Find where the given text appears and provide that cell's center as [X, Y] coordinate. 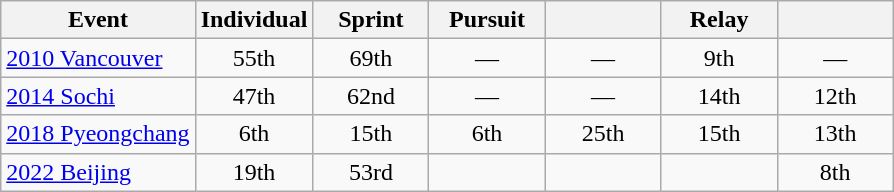
Individual [254, 20]
12th [835, 96]
69th [371, 58]
2014 Sochi [98, 96]
55th [254, 58]
47th [254, 96]
13th [835, 134]
8th [835, 172]
9th [719, 58]
62nd [371, 96]
Sprint [371, 20]
Pursuit [487, 20]
Event [98, 20]
2010 Vancouver [98, 58]
2018 Pyeongchang [98, 134]
25th [603, 134]
19th [254, 172]
2022 Beijing [98, 172]
Relay [719, 20]
14th [719, 96]
53rd [371, 172]
